For the text-containing cell, return its midpoint in (X, Y) coordinate format. 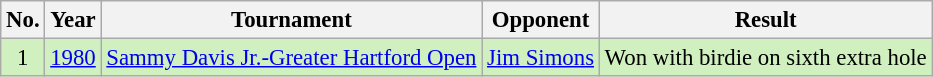
1980 (73, 58)
Sammy Davis Jr.-Greater Hartford Open (292, 58)
Tournament (292, 20)
Jim Simons (541, 58)
Year (73, 20)
Result (766, 20)
No. (23, 20)
1 (23, 58)
Won with birdie on sixth extra hole (766, 58)
Opponent (541, 20)
